Capture the cell that displays the provided text and extract its (x, y) central coordinate. 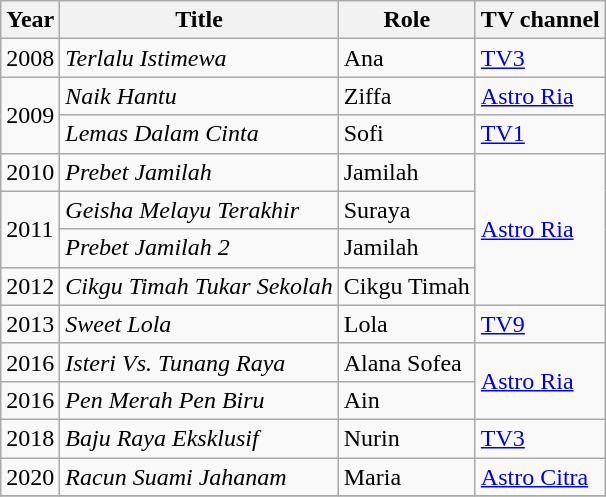
Sofi (406, 134)
TV1 (540, 134)
2018 (30, 438)
2008 (30, 58)
Lola (406, 324)
Year (30, 20)
Naik Hantu (199, 96)
Title (199, 20)
Nurin (406, 438)
Alana Sofea (406, 362)
Cikgu Timah (406, 286)
2010 (30, 172)
Terlalu Istimewa (199, 58)
Maria (406, 477)
Suraya (406, 210)
2012 (30, 286)
Role (406, 20)
Isteri Vs. Tunang Raya (199, 362)
Sweet Lola (199, 324)
Ain (406, 400)
Geisha Melayu Terakhir (199, 210)
2013 (30, 324)
Prebet Jamilah 2 (199, 248)
TV channel (540, 20)
Lemas Dalam Cinta (199, 134)
2009 (30, 115)
TV9 (540, 324)
Baju Raya Eksklusif (199, 438)
Racun Suami Jahanam (199, 477)
Astro Citra (540, 477)
Ana (406, 58)
Pen Merah Pen Biru (199, 400)
Ziffa (406, 96)
Cikgu Timah Tukar Sekolah (199, 286)
Prebet Jamilah (199, 172)
2020 (30, 477)
2011 (30, 229)
